Determine the (x, y) coordinate at the center of the cell enclosing the given text.  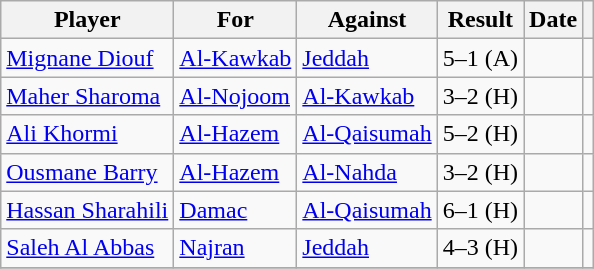
Damac (236, 210)
Against (367, 20)
Mignane Diouf (88, 58)
Saleh Al Abbas (88, 248)
5–2 (H) (480, 134)
6–1 (H) (480, 210)
Al-Nahda (367, 172)
Ali Khormi (88, 134)
Al-Nojoom (236, 96)
Ousmane Barry (88, 172)
Player (88, 20)
4–3 (H) (480, 248)
For (236, 20)
Najran (236, 248)
5–1 (A) (480, 58)
Maher Sharoma (88, 96)
Result (480, 20)
Date (554, 20)
Hassan Sharahili (88, 210)
